Capture the cell that displays the provided text and extract its (x, y) central coordinate. 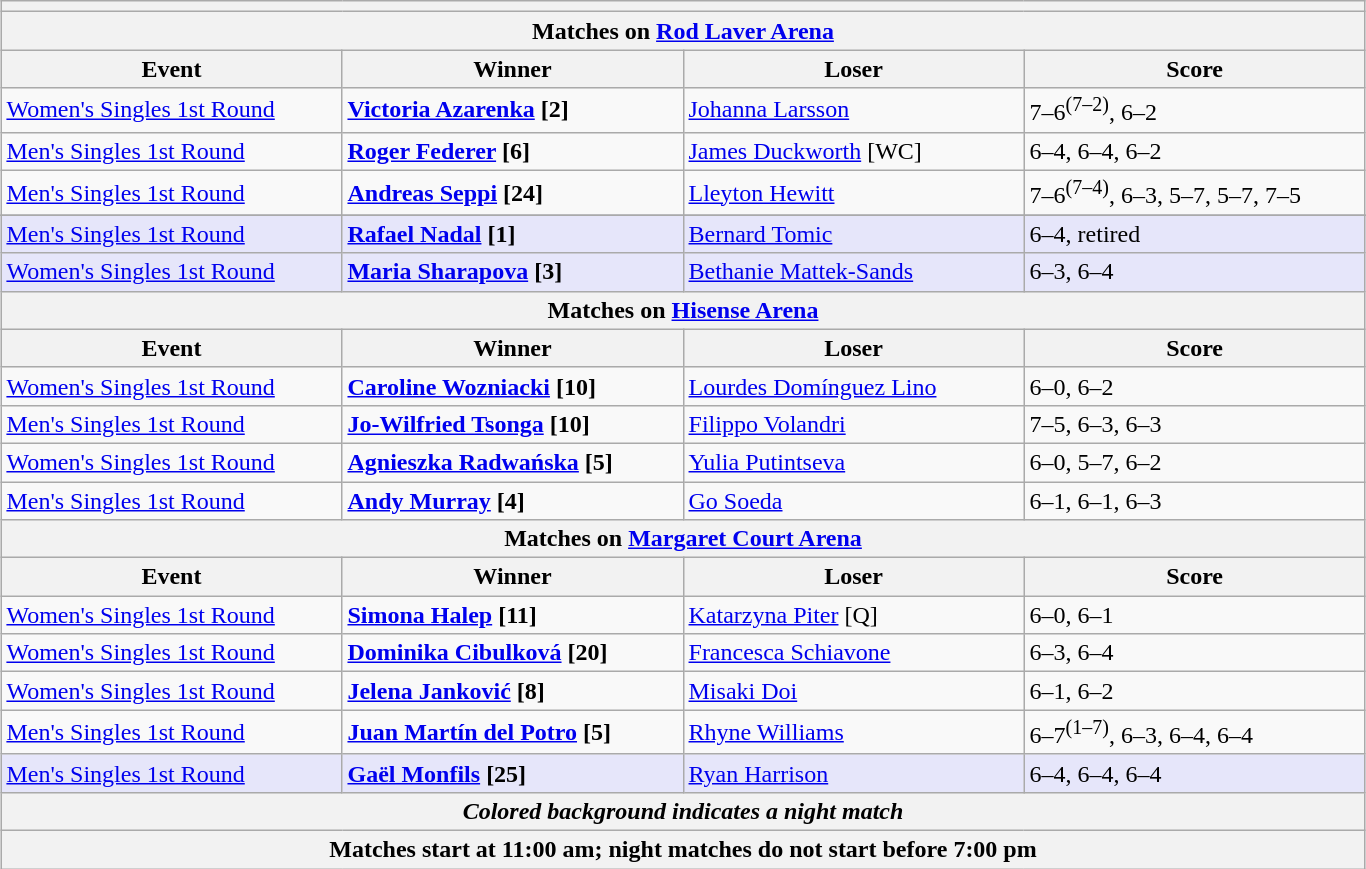
6–4, retired (1194, 234)
6–4, 6–4, 6–2 (1194, 151)
Matches on Margaret Court Arena (683, 539)
7–6(7–4), 6–3, 5–7, 5–7, 7–5 (1194, 194)
Katarzyna Piter [Q] (854, 615)
Caroline Wozniacki [10] (512, 386)
7–6(7–2), 6–2 (1194, 110)
Ryan Harrison (854, 773)
Johanna Larsson (854, 110)
Bethanie Mattek-Sands (854, 272)
Matches on Hisense Arena (683, 310)
6–0, 5–7, 6–2 (1194, 462)
6–0, 6–1 (1194, 615)
Colored background indicates a night match (683, 812)
James Duckworth [WC] (854, 151)
6–1, 6–2 (1194, 691)
Victoria Azarenka [2] (512, 110)
Matches on Rod Laver Arena (683, 31)
6–1, 6–1, 6–3 (1194, 501)
Filippo Volandri (854, 424)
Misaki Doi (854, 691)
Lleyton Hewitt (854, 194)
6–7(1–7), 6–3, 6–4, 6–4 (1194, 732)
Matches start at 11:00 am; night matches do not start before 7:00 pm (683, 850)
Gaël Monfils [25] (512, 773)
6–0, 6–2 (1194, 386)
Rhyne Williams (854, 732)
Maria Sharapova [3] (512, 272)
Dominika Cibulková [20] (512, 653)
Rafael Nadal [1] (512, 234)
Juan Martín del Potro [5] (512, 732)
Jo-Wilfried Tsonga [10] (512, 424)
6–4, 6–4, 6–4 (1194, 773)
Yulia Putintseva (854, 462)
Agnieszka Radwańska [5] (512, 462)
Jelena Janković [8] (512, 691)
Roger Federer [6] (512, 151)
Francesca Schiavone (854, 653)
Go Soeda (854, 501)
Andreas Seppi [24] (512, 194)
Andy Murray [4] (512, 501)
Simona Halep [11] (512, 615)
Bernard Tomic (854, 234)
Lourdes Domínguez Lino (854, 386)
7–5, 6–3, 6–3 (1194, 424)
